Find where the given text appears and provide that cell's center as [x, y] coordinate. 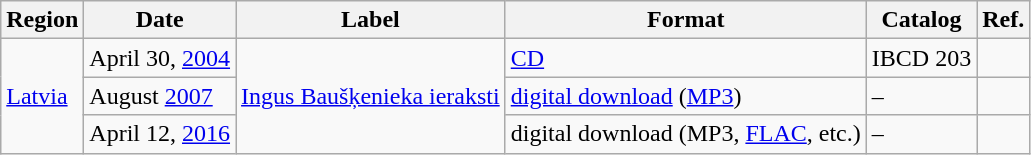
CD [686, 58]
Latvia [42, 96]
Date [160, 20]
Label [371, 20]
August 2007 [160, 96]
Region [42, 20]
Format [686, 20]
digital download (MP3, FLAC, etc.) [686, 134]
April 12, 2016 [160, 134]
Ingus Baušķenieka ieraksti [371, 96]
IBCD 203 [921, 58]
Ref. [1004, 20]
digital download (MP3) [686, 96]
Catalog [921, 20]
April 30, 2004 [160, 58]
